Determine the (x, y) coordinate at the center of the cell enclosing the given text.  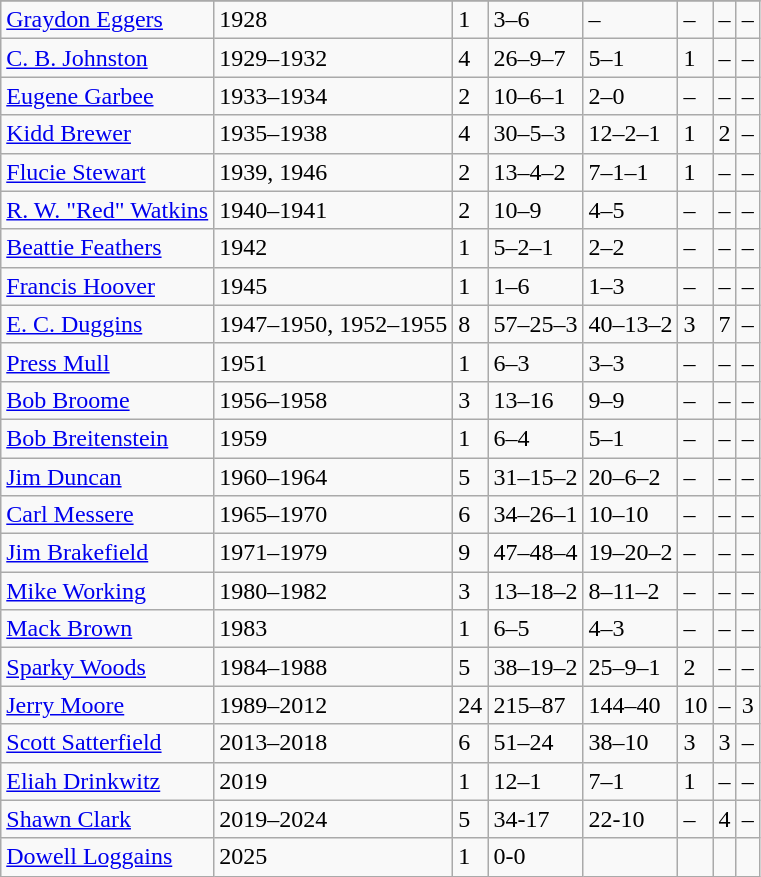
Bob Broome (108, 400)
25–9–1 (630, 667)
Flucie Stewart (108, 172)
1935–1938 (334, 134)
1928 (334, 20)
1–3 (630, 286)
1945 (334, 286)
13–16 (536, 400)
38–19–2 (536, 667)
2019 (334, 781)
12–2–1 (630, 134)
1929–1932 (334, 58)
12–1 (536, 781)
8 (470, 324)
9 (470, 553)
2013–2018 (334, 743)
1959 (334, 438)
Eugene Garbee (108, 96)
47–48–4 (536, 553)
22-10 (630, 819)
7–1 (630, 781)
Beattie Feathers (108, 248)
1933–1934 (334, 96)
4–3 (630, 629)
1980–1982 (334, 591)
1942 (334, 248)
1956–1958 (334, 400)
7–1–1 (630, 172)
1940–1941 (334, 210)
1984–1988 (334, 667)
8–11–2 (630, 591)
0-0 (536, 857)
6–5 (536, 629)
10–10 (630, 515)
5–2–1 (536, 248)
Graydon Eggers (108, 20)
31–15–2 (536, 477)
7 (724, 324)
1–6 (536, 286)
Eliah Drinkwitz (108, 781)
1951 (334, 362)
Jerry Moore (108, 705)
38–10 (630, 743)
3–6 (536, 20)
24 (470, 705)
Jim Brakefield (108, 553)
34-17 (536, 819)
Press Mull (108, 362)
215–87 (536, 705)
2019–2024 (334, 819)
1971–1979 (334, 553)
13–4–2 (536, 172)
E. C. Duggins (108, 324)
2–0 (630, 96)
51–24 (536, 743)
Sparky Woods (108, 667)
Carl Messere (108, 515)
1939, 1946 (334, 172)
10–6–1 (536, 96)
1983 (334, 629)
2025 (334, 857)
Francis Hoover (108, 286)
26–9–7 (536, 58)
Scott Satterfield (108, 743)
Shawn Clark (108, 819)
57–25–3 (536, 324)
19–20–2 (630, 553)
9–9 (630, 400)
6–3 (536, 362)
Jim Duncan (108, 477)
13–18–2 (536, 591)
144–40 (630, 705)
3–3 (630, 362)
34–26–1 (536, 515)
C. B. Johnston (108, 58)
10–9 (536, 210)
30–5–3 (536, 134)
1960–1964 (334, 477)
10 (696, 705)
1965–1970 (334, 515)
Kidd Brewer (108, 134)
1989–2012 (334, 705)
2–2 (630, 248)
40–13–2 (630, 324)
Mack Brown (108, 629)
1947–1950, 1952–1955 (334, 324)
4–5 (630, 210)
R. W. "Red" Watkins (108, 210)
6–4 (536, 438)
Bob Breitenstein (108, 438)
Dowell Loggains (108, 857)
20–6–2 (630, 477)
Mike Working (108, 591)
